Return (x, y) of the center of cell containing provided text 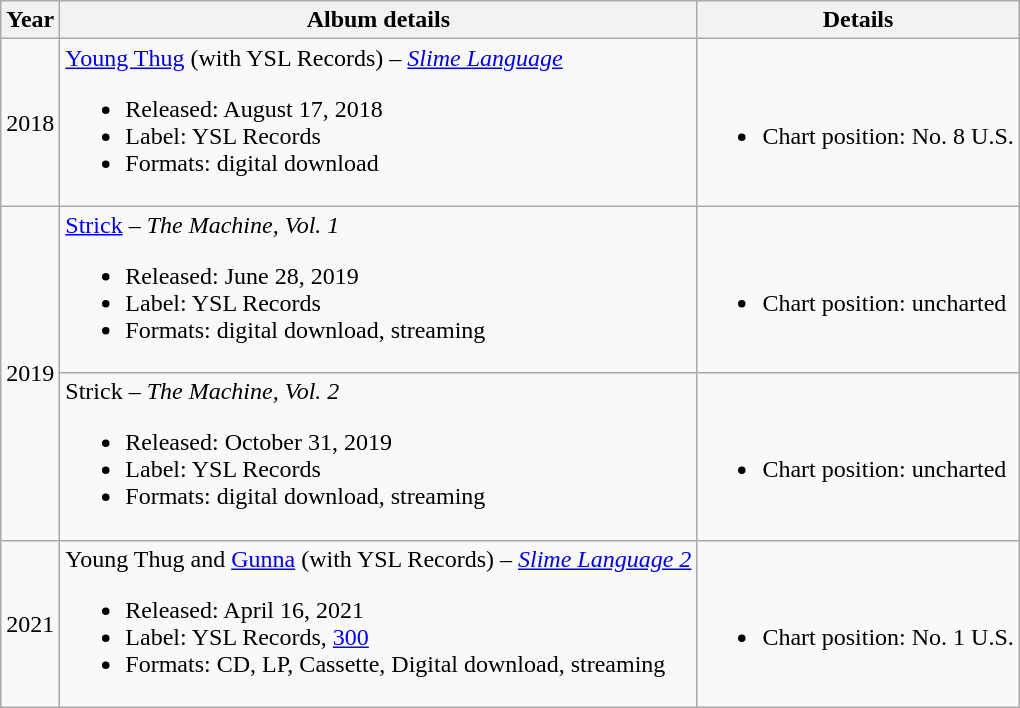
Year (30, 20)
Chart position: No. 1 U.S. (858, 624)
Young Thug (with YSL Records) – Slime LanguageReleased: August 17, 2018Label: YSL RecordsFormats: digital download (378, 122)
2018 (30, 122)
Strick – The Machine, Vol. 2Released: October 31, 2019Label: YSL RecordsFormats: digital download, streaming (378, 456)
Album details (378, 20)
Strick – The Machine, Vol. 1Released: June 28, 2019Label: YSL RecordsFormats: digital download, streaming (378, 290)
2021 (30, 624)
Details (858, 20)
Chart position: No. 8 U.S. (858, 122)
2019 (30, 373)
